Detect which cell encompasses the target text, then output its (x, y) center coordinate. 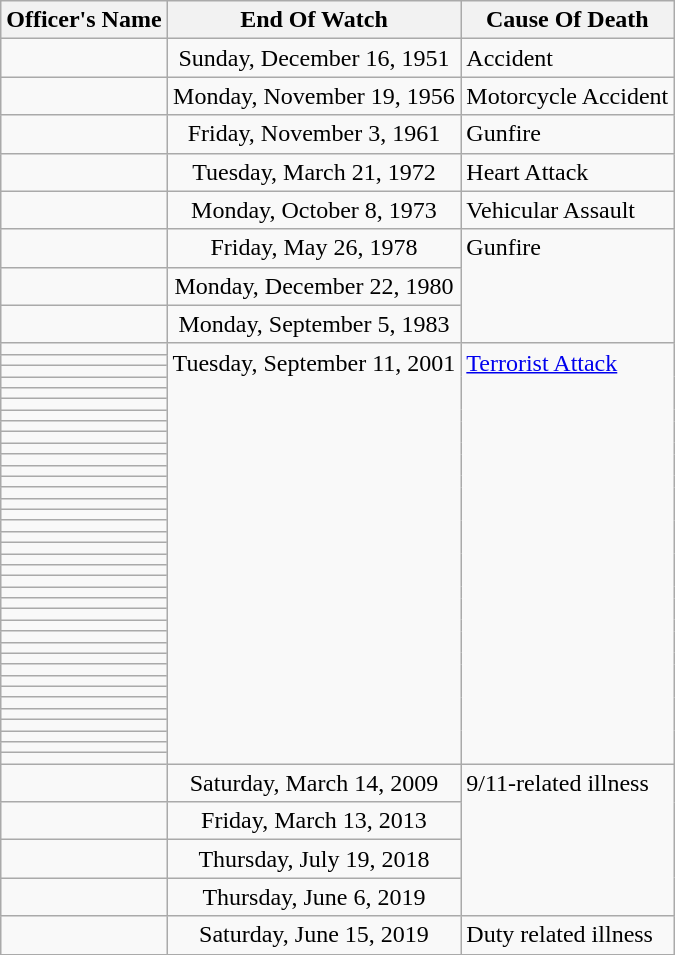
Friday, November 3, 1961 (314, 134)
Accident (568, 58)
Heart Attack (568, 172)
Thursday, July 19, 2018 (314, 859)
Monday, December 22, 1980 (314, 286)
Monday, November 19, 1956 (314, 96)
Friday, March 13, 2013 (314, 821)
Saturday, March 14, 2009 (314, 783)
Duty related illness (568, 935)
Monday, October 8, 1973 (314, 210)
Tuesday, March 21, 1972 (314, 172)
Officer's Name (84, 20)
Motorcycle Accident (568, 96)
Thursday, June 6, 2019 (314, 897)
Friday, May 26, 1978 (314, 248)
Terrorist Attack (568, 553)
Vehicular Assault (568, 210)
9/11-related illness (568, 840)
Cause Of Death (568, 20)
Monday, September 5, 1983 (314, 324)
Tuesday, September 11, 2001 (314, 553)
End Of Watch (314, 20)
Saturday, June 15, 2019 (314, 935)
Sunday, December 16, 1951 (314, 58)
